Determine the (X, Y) coordinate at the center of the cell enclosing the given text.  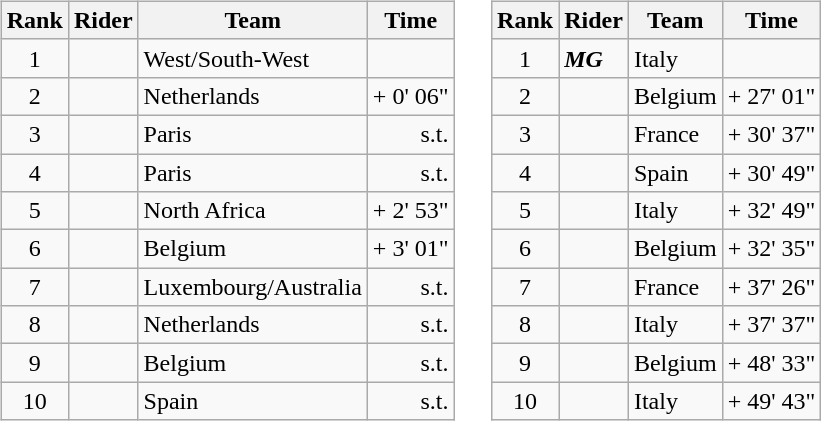
North Africa (252, 211)
+ 48' 33" (772, 363)
+ 37' 26" (772, 287)
+ 3' 01" (410, 249)
+ 0' 06" (410, 96)
+ 49' 43" (772, 401)
+ 27' 01" (772, 96)
West/South-West (252, 58)
+ 37' 37" (772, 325)
MG (594, 58)
+ 30' 49" (772, 173)
+ 30' 37" (772, 134)
+ 2' 53" (410, 211)
+ 32' 49" (772, 211)
Luxembourg/Australia (252, 287)
+ 32' 35" (772, 249)
